Find where the given text appears and provide that cell's center as (x, y) coordinate. 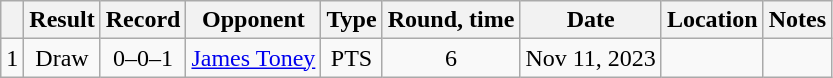
Round, time (451, 20)
Nov 11, 2023 (591, 58)
1 (12, 58)
James Toney (254, 58)
Result (62, 20)
Date (591, 20)
Record (143, 20)
Type (352, 20)
Location (712, 20)
6 (451, 58)
PTS (352, 58)
0–0–1 (143, 58)
Notes (797, 20)
Opponent (254, 20)
Draw (62, 58)
